Extract the (x, y) coordinate from the center of the cell holding the provided text.  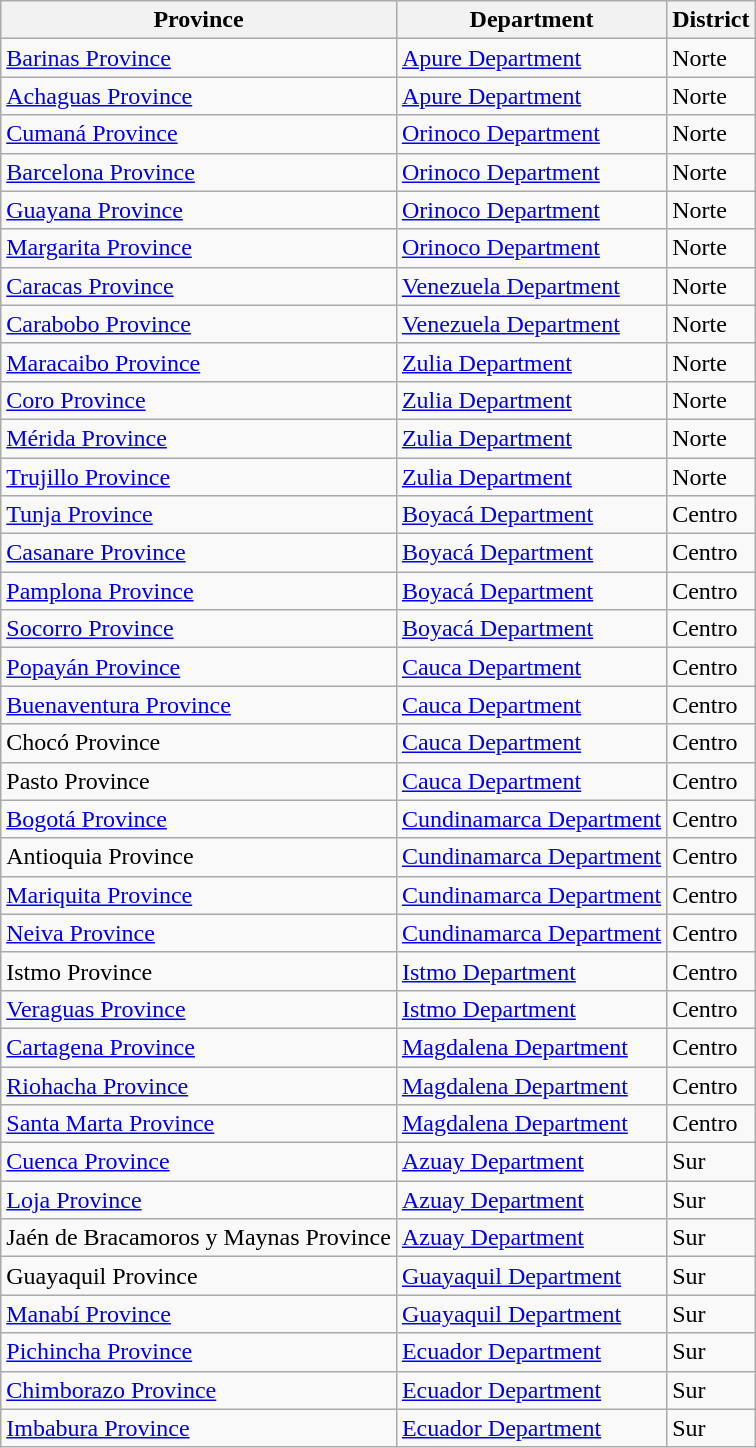
Barcelona Province (199, 172)
Maracaibo Province (199, 362)
Bogotá Province (199, 819)
Socorro Province (199, 629)
Neiva Province (199, 933)
Cartagena Province (199, 1047)
Cumaná Province (199, 134)
Carabobo Province (199, 324)
Casanare Province (199, 553)
Chimborazo Province (199, 1390)
Province (199, 20)
Manabí Province (199, 1314)
Antioquia Province (199, 857)
Margarita Province (199, 248)
Riohacha Province (199, 1085)
Pamplona Province (199, 591)
Veraguas Province (199, 1009)
Achaguas Province (199, 96)
Mariquita Province (199, 895)
Tunja Province (199, 515)
Popayán Province (199, 667)
Barinas Province (199, 58)
Cuenca Province (199, 1162)
Istmo Province (199, 971)
Buenaventura Province (199, 705)
Loja Province (199, 1200)
Coro Province (199, 400)
Imbabura Province (199, 1428)
Chocó Province (199, 743)
Pasto Province (199, 781)
Trujillo Province (199, 477)
Santa Marta Province (199, 1124)
Department (531, 20)
Jaén de Bracamoros y Maynas Province (199, 1238)
District (711, 20)
Guayaquil Province (199, 1276)
Pichincha Province (199, 1352)
Caracas Province (199, 286)
Mérida Province (199, 438)
Guayana Province (199, 210)
